Find where the given text appears and provide that cell's center as [x, y] coordinate. 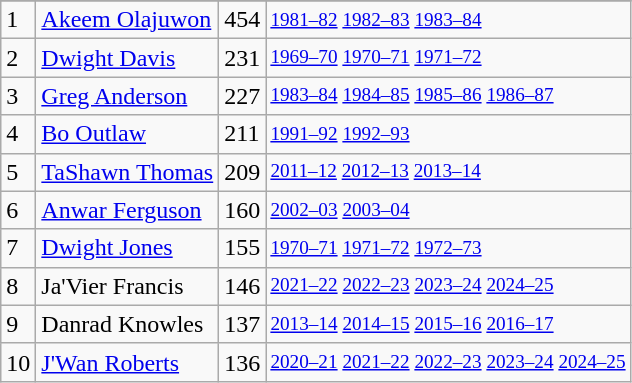
6 [18, 210]
Bo Outlaw [128, 134]
2021–22 2022–23 2023–24 2024–25 [448, 286]
7 [18, 248]
9 [18, 324]
160 [242, 210]
2020–21 2021–22 2022–23 2023–24 2024–25 [448, 362]
Ja'Vier Francis [128, 286]
2 [18, 58]
Danrad Knowles [128, 324]
Anwar Ferguson [128, 210]
1970–71 1971–72 1972–73 [448, 248]
Akeem Olajuwon [128, 20]
136 [242, 362]
454 [242, 20]
2013–14 2014–15 2015–16 2016–17 [448, 324]
146 [242, 286]
4 [18, 134]
2002–03 2003–04 [448, 210]
Dwight Davis [128, 58]
1969–70 1970–71 1971–72 [448, 58]
Dwight Jones [128, 248]
231 [242, 58]
227 [242, 96]
209 [242, 172]
1981–82 1982–83 1983–84 [448, 20]
1 [18, 20]
Greg Anderson [128, 96]
3 [18, 96]
5 [18, 172]
8 [18, 286]
2011–12 2012–13 2013–14 [448, 172]
TaShawn Thomas [128, 172]
1983–84 1984–85 1985–86 1986–87 [448, 96]
1991–92 1992–93 [448, 134]
J'Wan Roberts [128, 362]
137 [242, 324]
10 [18, 362]
211 [242, 134]
155 [242, 248]
